Locate the cell with the specified text and output its (X, Y) center coordinate. 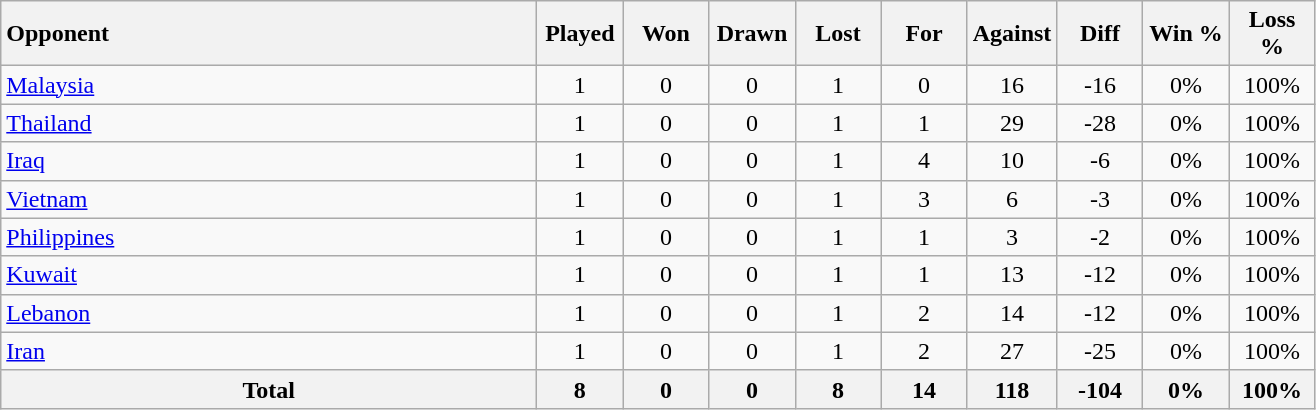
Played (580, 34)
-2 (1100, 237)
Against (1012, 34)
118 (1012, 389)
29 (1012, 123)
Loss % (1272, 34)
Drawn (752, 34)
-104 (1100, 389)
Malaysia (269, 85)
Won (666, 34)
For (924, 34)
13 (1012, 275)
Iraq (269, 161)
Iran (269, 351)
Total (269, 389)
-6 (1100, 161)
4 (924, 161)
10 (1012, 161)
-16 (1100, 85)
Win % (1186, 34)
27 (1012, 351)
Kuwait (269, 275)
Vietnam (269, 199)
-25 (1100, 351)
-28 (1100, 123)
Philippines (269, 237)
Lebanon (269, 313)
Thailand (269, 123)
16 (1012, 85)
Opponent (269, 34)
Lost (838, 34)
-3 (1100, 199)
6 (1012, 199)
Diff (1100, 34)
